Detect which cell encompasses the target text, then output its (X, Y) center coordinate. 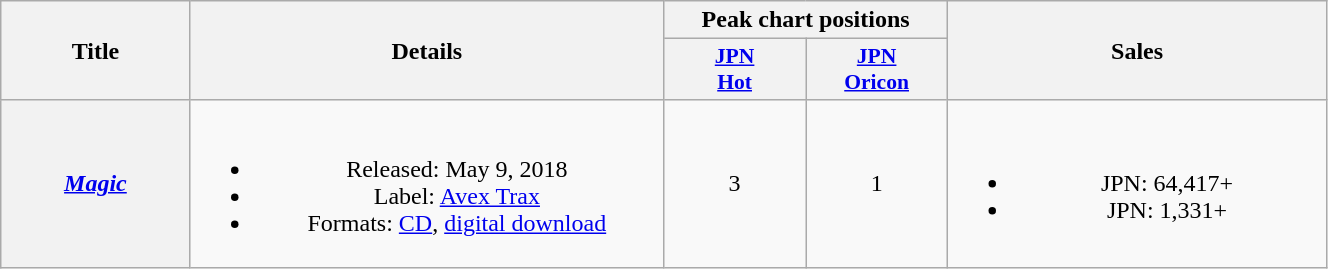
Released: May 9, 2018 Label: Avex TraxFormats: CD, digital download (426, 184)
Sales (1138, 50)
JPN: 64,417+ JPN: 1,331+ (1138, 184)
3 (735, 184)
JPNOricon (877, 70)
Title (96, 50)
Magic (96, 184)
Details (426, 50)
JPNHot (735, 70)
Peak chart positions (806, 20)
1 (877, 184)
